For the text-containing cell, return its midpoint in [X, Y] coordinate format. 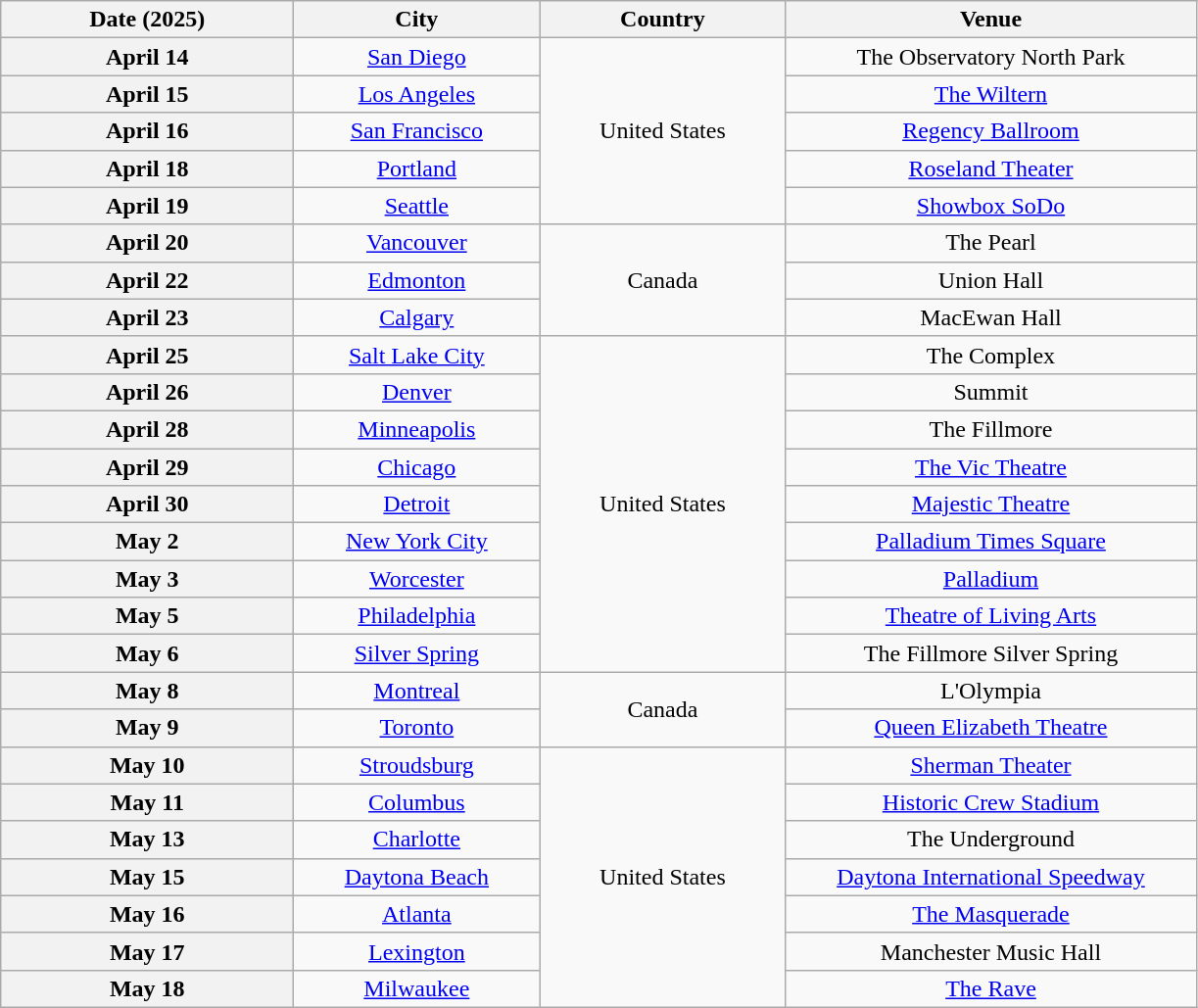
The Complex [991, 355]
Chicago [417, 467]
Denver [417, 392]
Queen Elizabeth Theatre [991, 728]
May 16 [147, 914]
April 23 [147, 317]
Regency Ballroom [991, 131]
Montreal [417, 691]
Showbox SoDo [991, 206]
Country [662, 20]
Atlanta [417, 914]
Summit [991, 392]
Date (2025) [147, 20]
April 15 [147, 94]
The Fillmore Silver Spring [991, 653]
May 6 [147, 653]
April 16 [147, 131]
April 18 [147, 168]
L'Olympia [991, 691]
April 19 [147, 206]
May 18 [147, 988]
April 14 [147, 57]
May 13 [147, 840]
Vancouver [417, 243]
The Rave [991, 988]
Minneapolis [417, 429]
Silver Spring [417, 653]
Portland [417, 168]
Salt Lake City [417, 355]
Stroudsburg [417, 765]
Detroit [417, 504]
The Fillmore [991, 429]
Sherman Theater [991, 765]
Charlotte [417, 840]
The Observatory North Park [991, 57]
MacEwan Hall [991, 317]
Daytona Beach [417, 877]
City [417, 20]
Theatre of Living Arts [991, 616]
San Diego [417, 57]
Daytona International Speedway [991, 877]
The Wiltern [991, 94]
Columbus [417, 802]
May 10 [147, 765]
Edmonton [417, 280]
The Underground [991, 840]
April 22 [147, 280]
Toronto [417, 728]
May 17 [147, 951]
Palladium [991, 579]
Historic Crew Stadium [991, 802]
May 3 [147, 579]
Venue [991, 20]
Worcester [417, 579]
May 9 [147, 728]
Calgary [417, 317]
April 26 [147, 392]
Majestic Theatre [991, 504]
Roseland Theater [991, 168]
Union Hall [991, 280]
April 30 [147, 504]
San Francisco [417, 131]
April 28 [147, 429]
April 20 [147, 243]
New York City [417, 542]
May 8 [147, 691]
Milwaukee [417, 988]
Seattle [417, 206]
April 29 [147, 467]
Philadelphia [417, 616]
The Pearl [991, 243]
Los Angeles [417, 94]
The Vic Theatre [991, 467]
May 15 [147, 877]
May 2 [147, 542]
May 5 [147, 616]
Manchester Music Hall [991, 951]
April 25 [147, 355]
The Masquerade [991, 914]
Palladium Times Square [991, 542]
May 11 [147, 802]
Lexington [417, 951]
